Scan for the cell matching the given text and deliver its [x, y] coordinate at center. 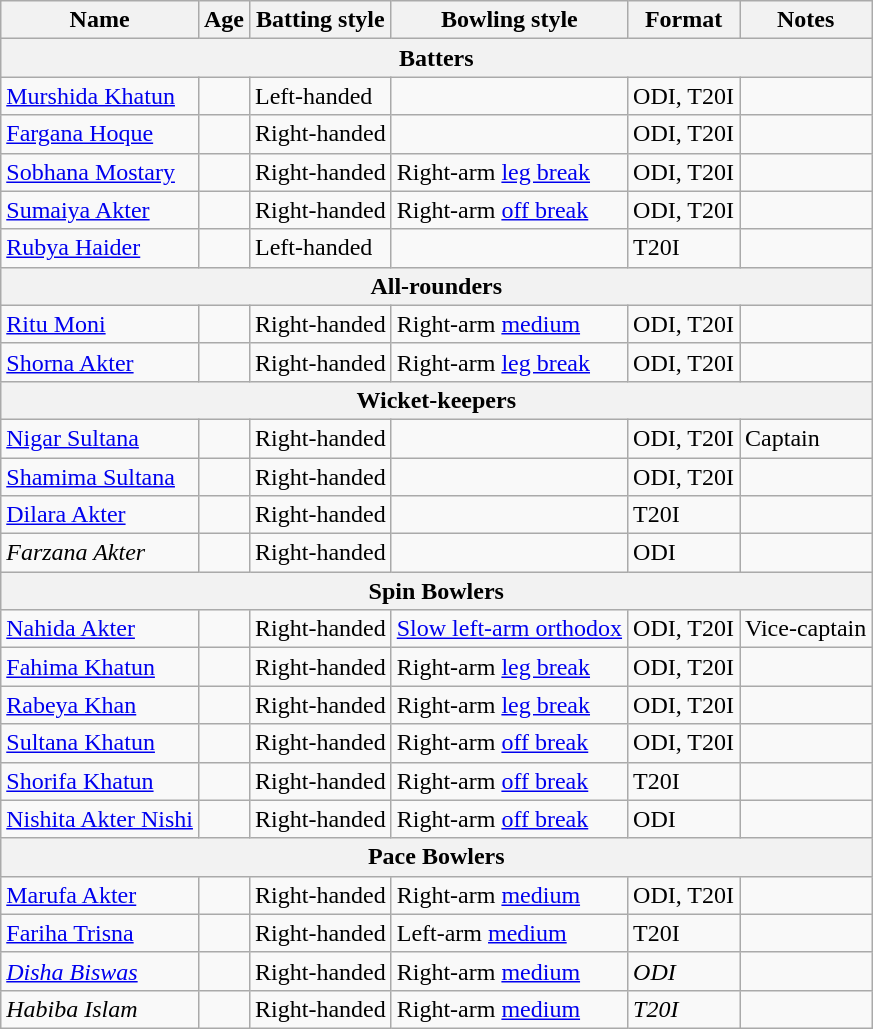
Notes [806, 20]
Vice-captain [806, 629]
Ritu Moni [100, 324]
Spin Bowlers [436, 591]
Shamima Sultana [100, 477]
Batters [436, 58]
Sumaiya Akter [100, 210]
Sobhana Mostary [100, 172]
Captain [806, 438]
Farzana Akter [100, 553]
All-rounders [436, 286]
Name [100, 20]
Wicket-keepers [436, 400]
Batting style [321, 20]
Nahida Akter [100, 629]
Fargana Hoque [100, 134]
Fariha Trisna [100, 933]
Disha Biswas [100, 971]
Bowling style [509, 20]
Format [684, 20]
Pace Bowlers [436, 857]
Nishita Akter Nishi [100, 819]
Rabeya Khan [100, 705]
Age [224, 20]
Slow left-arm orthodox [509, 629]
Murshida Khatun [100, 96]
Marufa Akter [100, 895]
Left-arm medium [509, 933]
Sultana Khatun [100, 743]
Shorna Akter [100, 362]
Nigar Sultana [100, 438]
Shorifa Khatun [100, 781]
Habiba Islam [100, 1009]
Dilara Akter [100, 515]
Rubya Haider [100, 248]
Fahima Khatun [100, 667]
